For the text-containing cell, return its midpoint in (X, Y) coordinate format. 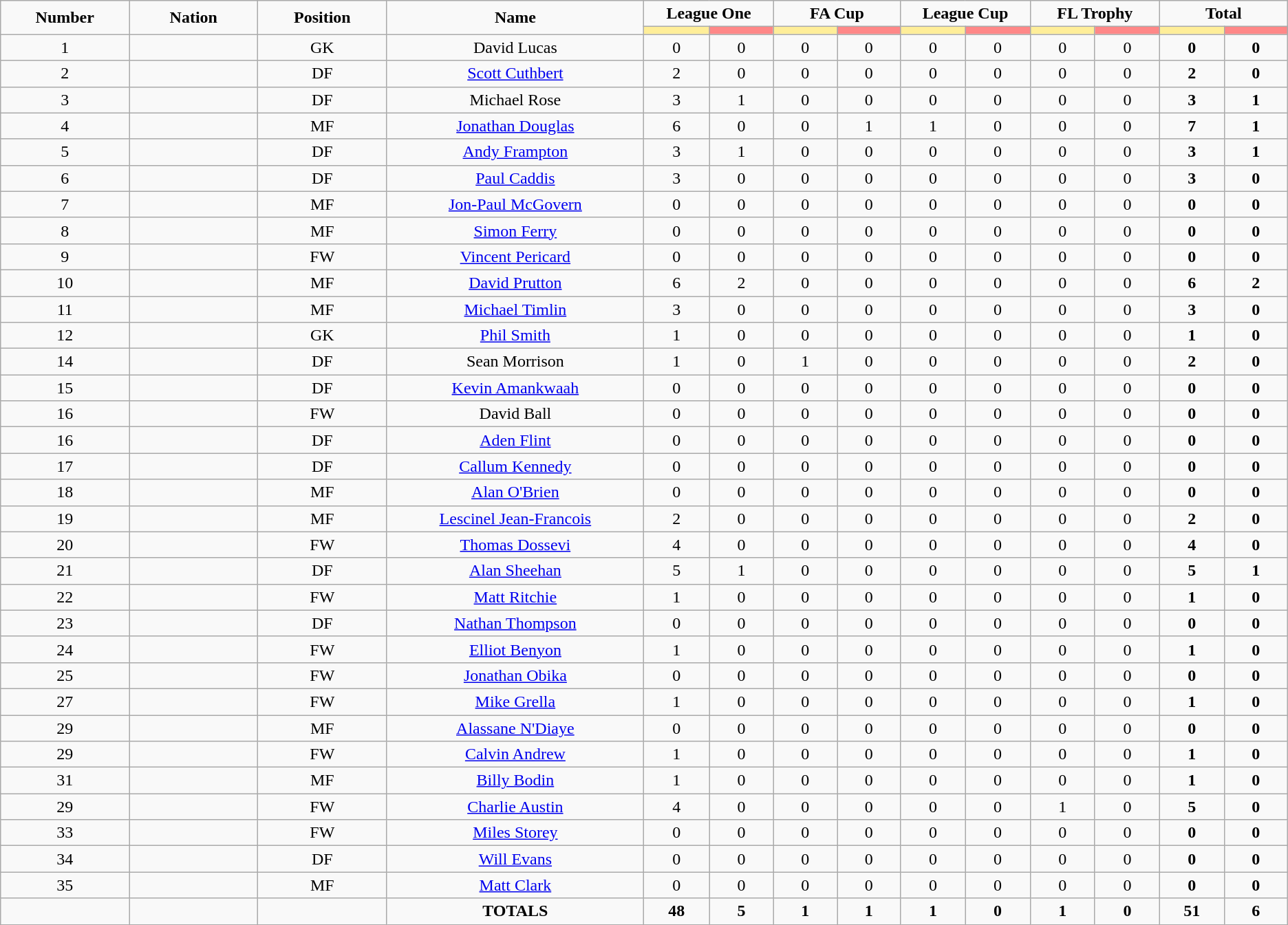
David Lucas (515, 47)
Elliot Benyon (515, 649)
Mike Grella (515, 701)
Jon-Paul McGovern (515, 204)
League One (709, 14)
25 (65, 675)
FA Cup (837, 14)
15 (65, 388)
18 (65, 492)
Michael Rose (515, 100)
Alassane N'Diaye (515, 728)
21 (65, 571)
51 (1192, 911)
League Cup (965, 14)
Scott Cuthbert (515, 74)
Thomas Dossevi (515, 545)
Charlie Austin (515, 807)
17 (65, 466)
FL Trophy (1095, 14)
Billy Bodin (515, 781)
Will Evans (515, 859)
Jonathan Obika (515, 675)
Miles Storey (515, 833)
Phil Smith (515, 336)
Nation (194, 18)
48 (677, 911)
Position (322, 18)
Calvin Andrew (515, 754)
Andy Frampton (515, 152)
David Prutton (515, 283)
22 (65, 597)
10 (65, 283)
Alan O'Brien (515, 492)
11 (65, 309)
Vincent Pericard (515, 257)
Simon Ferry (515, 230)
20 (65, 545)
Total (1223, 14)
Matt Clark (515, 885)
Callum Kennedy (515, 466)
24 (65, 649)
35 (65, 885)
David Ball (515, 414)
Michael Timlin (515, 309)
Name (515, 18)
TOTALS (515, 911)
34 (65, 859)
12 (65, 336)
Jonathan Douglas (515, 126)
Lescinel Jean-Francois (515, 519)
31 (65, 781)
Paul Caddis (515, 178)
33 (65, 833)
9 (65, 257)
8 (65, 230)
Kevin Amankwaah (515, 388)
27 (65, 701)
Nathan Thompson (515, 623)
Matt Ritchie (515, 597)
Number (65, 18)
23 (65, 623)
14 (65, 362)
19 (65, 519)
Sean Morrison (515, 362)
Aden Flint (515, 440)
Alan Sheehan (515, 571)
